Search for the cell housing the specified text and yield its [x, y] center coordinate. 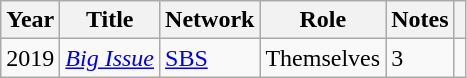
Big Issue [110, 58]
Role [323, 20]
Title [110, 20]
Themselves [323, 58]
SBS [210, 58]
Notes [420, 20]
Year [30, 20]
Network [210, 20]
3 [420, 58]
2019 [30, 58]
